Pinpoint the cell where the given text exists, returning its [X, Y] midpoint coordinate. 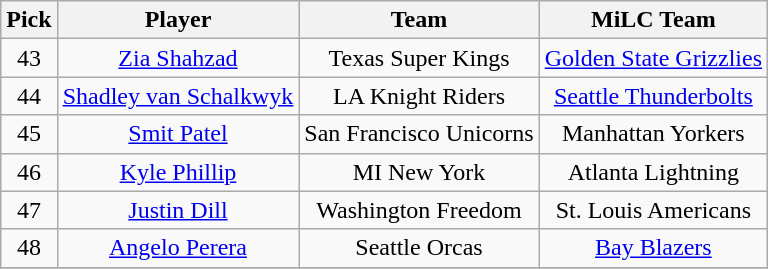
Texas Super Kings [419, 58]
Manhattan Yorkers [653, 134]
Seattle Thunderbolts [653, 96]
Player [178, 20]
Pick [29, 20]
MI New York [419, 172]
Seattle Orcas [419, 248]
Smit Patel [178, 134]
Zia Shahzad [178, 58]
LA Knight Riders [419, 96]
45 [29, 134]
48 [29, 248]
MiLC Team [653, 20]
Shadley van Schalkwyk [178, 96]
Golden State Grizzlies [653, 58]
Justin Dill [178, 210]
44 [29, 96]
St. Louis Americans [653, 210]
43 [29, 58]
Angelo Perera [178, 248]
San Francisco Unicorns [419, 134]
Bay Blazers [653, 248]
Washington Freedom [419, 210]
Atlanta Lightning [653, 172]
Kyle Phillip [178, 172]
Team [419, 20]
46 [29, 172]
47 [29, 210]
